For the text-containing cell, return its midpoint in (X, Y) coordinate format. 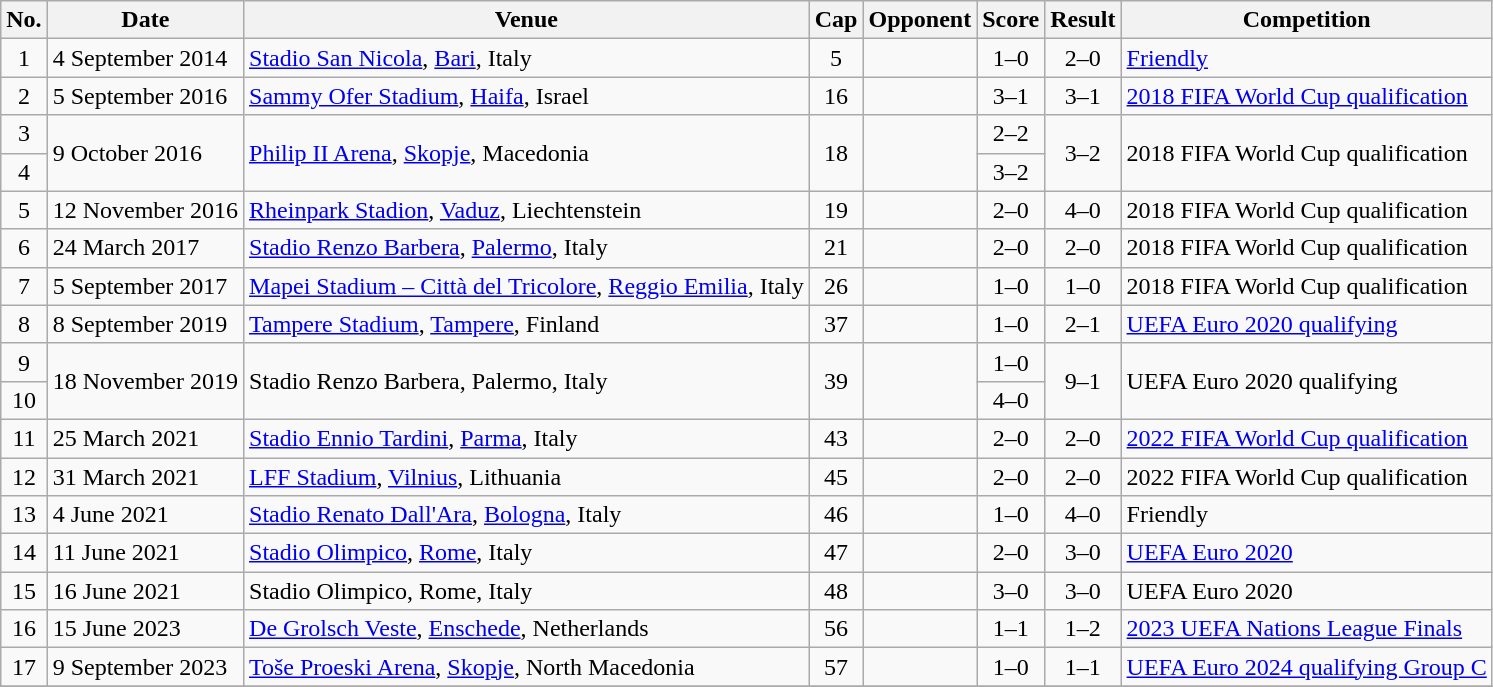
Venue (527, 20)
5 September 2017 (145, 286)
10 (24, 400)
4 September 2014 (145, 58)
43 (836, 438)
9–1 (1083, 381)
6 (24, 248)
12 November 2016 (145, 210)
11 June 2021 (145, 553)
46 (836, 515)
Stadio San Nicola, Bari, Italy (527, 58)
1–2 (1083, 629)
45 (836, 477)
9 (24, 362)
26 (836, 286)
9 September 2023 (145, 667)
5 September 2016 (145, 96)
11 (24, 438)
Stadio Renato Dall'Ara, Bologna, Italy (527, 515)
Date (145, 20)
Mapei Stadium – Città del Tricolore, Reggio Emilia, Italy (527, 286)
2023 UEFA Nations League Finals (1306, 629)
2–2 (1011, 134)
15 June 2023 (145, 629)
9 October 2016 (145, 153)
14 (24, 553)
39 (836, 381)
Cap (836, 20)
No. (24, 20)
Toše Proeski Arena, Skopje, North Macedonia (527, 667)
37 (836, 324)
Score (1011, 20)
19 (836, 210)
4 (24, 172)
18 (836, 153)
15 (24, 591)
17 (24, 667)
De Grolsch Veste, Enschede, Netherlands (527, 629)
Stadio Ennio Tardini, Parma, Italy (527, 438)
2 (24, 96)
24 March 2017 (145, 248)
1 (24, 58)
Opponent (920, 20)
Competition (1306, 20)
Sammy Ofer Stadium, Haifa, Israel (527, 96)
25 March 2021 (145, 438)
18 November 2019 (145, 381)
31 March 2021 (145, 477)
Rheinpark Stadion, Vaduz, Liechtenstein (527, 210)
8 September 2019 (145, 324)
21 (836, 248)
12 (24, 477)
48 (836, 591)
16 June 2021 (145, 591)
57 (836, 667)
7 (24, 286)
4 June 2021 (145, 515)
3 (24, 134)
Tampere Stadium, Tampere, Finland (527, 324)
56 (836, 629)
Philip II Arena, Skopje, Macedonia (527, 153)
8 (24, 324)
47 (836, 553)
UEFA Euro 2024 qualifying Group C (1306, 667)
2–1 (1083, 324)
Result (1083, 20)
LFF Stadium, Vilnius, Lithuania (527, 477)
13 (24, 515)
